Scan for the cell matching the given text and deliver its (X, Y) coordinate at center. 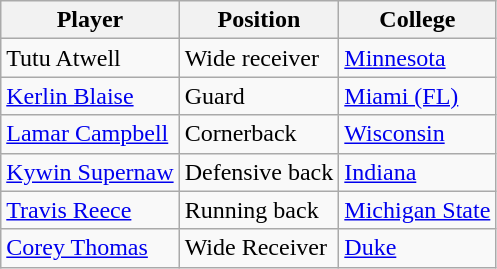
Kerlin Blaise (90, 96)
College (418, 20)
Running back (259, 210)
Lamar Campbell (90, 134)
Miami (FL) (418, 96)
Player (90, 20)
Indiana (418, 172)
Duke (418, 248)
Guard (259, 96)
Travis Reece (90, 210)
Kywin Supernaw (90, 172)
Michigan State (418, 210)
Minnesota (418, 58)
Cornerback (259, 134)
Tutu Atwell (90, 58)
Wide Receiver (259, 248)
Defensive back (259, 172)
Wisconsin (418, 134)
Corey Thomas (90, 248)
Position (259, 20)
Wide receiver (259, 58)
